Capture the cell that displays the provided text and extract its (x, y) central coordinate. 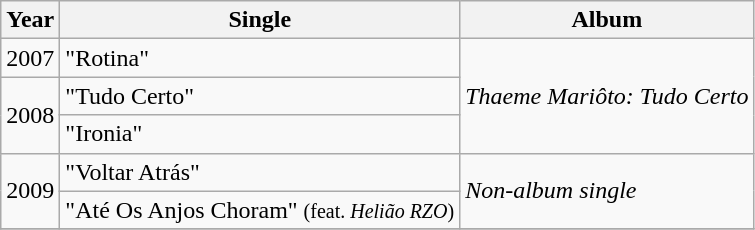
"Voltar Atrás" (260, 172)
2007 (30, 58)
Single (260, 20)
"Rotina" (260, 58)
2008 (30, 115)
"Tudo Certo" (260, 96)
Non-album single (607, 191)
Album (607, 20)
Year (30, 20)
"Até Os Anjos Choram" (feat. Helião RZO) (260, 210)
"Ironia" (260, 134)
2009 (30, 191)
Thaeme Mariôto: Tudo Certo (607, 96)
